Determine the (x, y) coordinate at the center of the cell enclosing the given text.  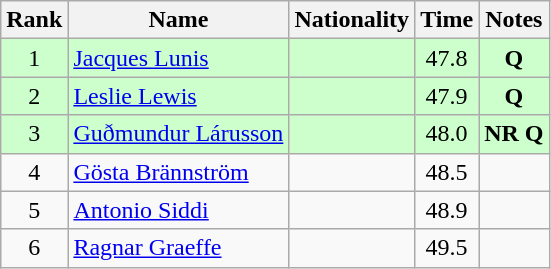
Gösta Brännström (178, 172)
Rank (34, 20)
48.5 (447, 172)
2 (34, 96)
Leslie Lewis (178, 96)
Antonio Siddi (178, 210)
47.8 (447, 58)
48.0 (447, 134)
Jacques Lunis (178, 58)
47.9 (447, 96)
4 (34, 172)
Ragnar Graeffe (178, 248)
3 (34, 134)
48.9 (447, 210)
Nationality (352, 20)
1 (34, 58)
6 (34, 248)
Time (447, 20)
NR Q (514, 134)
5 (34, 210)
Name (178, 20)
Guðmundur Lárusson (178, 134)
49.5 (447, 248)
Notes (514, 20)
